Return (x, y) of the center of cell containing provided text 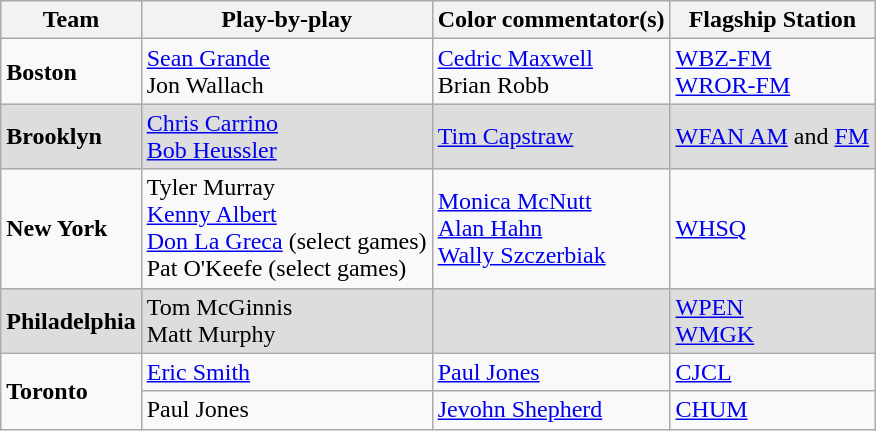
Toronto (71, 391)
Tim Capstraw (551, 136)
Boston (71, 72)
Brooklyn (71, 136)
Play-by-play (286, 20)
WBZ-FMWROR-FM (772, 72)
Jevohn Shepherd (551, 410)
New York (71, 228)
CJCL (772, 372)
Monica McNutt Alan Hahn Wally Szczerbiak (551, 228)
Color commentator(s) (551, 20)
Team (71, 20)
WHSQ (772, 228)
Flagship Station (772, 20)
Philadelphia (71, 320)
Tyler Murray Kenny Albert Don La Greca (select games) Pat O'Keefe (select games) (286, 228)
WPEN WMGK (772, 320)
Cedric Maxwell Brian Robb (551, 72)
Eric Smith (286, 372)
CHUM (772, 410)
WFAN AM and FM (772, 136)
Sean Grande Jon Wallach (286, 72)
Tom McGinnis Matt Murphy (286, 320)
Chris Carrino Bob Heussler (286, 136)
